Identify which cell holds the provided text, then report its [x, y] central coordinate. 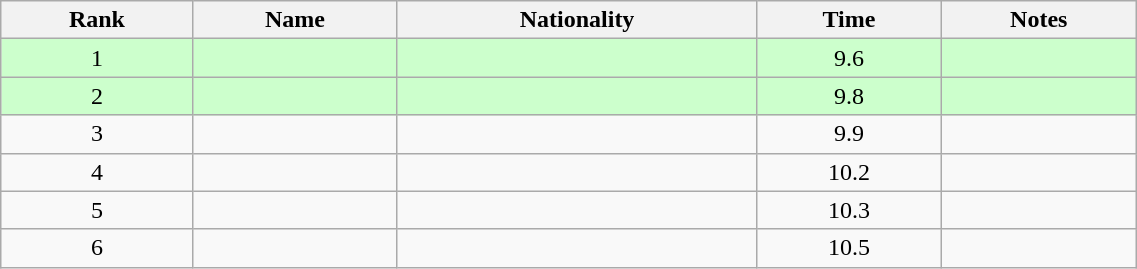
Time [848, 20]
9.6 [848, 58]
Nationality [578, 20]
Notes [1039, 20]
6 [97, 248]
1 [97, 58]
9.8 [848, 96]
Rank [97, 20]
5 [97, 210]
10.2 [848, 172]
4 [97, 172]
Name [295, 20]
3 [97, 134]
10.5 [848, 248]
9.9 [848, 134]
2 [97, 96]
10.3 [848, 210]
